Determine the (X, Y) coordinate at the center of the cell enclosing the given text.  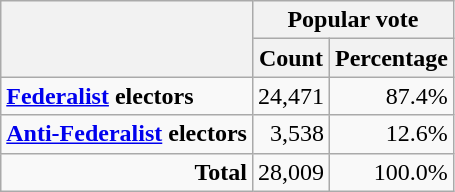
Percentage (391, 58)
Total (127, 172)
3,538 (290, 134)
28,009 (290, 172)
12.6% (391, 134)
Popular vote (352, 20)
100.0% (391, 172)
87.4% (391, 96)
24,471 (290, 96)
Anti-Federalist electors (127, 134)
Federalist electors (127, 96)
Count (290, 58)
